Determine the [X, Y] coordinate at the center of the cell enclosing the given text.  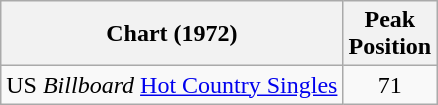
Chart (1972) [172, 34]
US Billboard Hot Country Singles [172, 85]
71 [390, 85]
PeakPosition [390, 34]
